Determine the (x, y) coordinate at the center of the cell enclosing the given text.  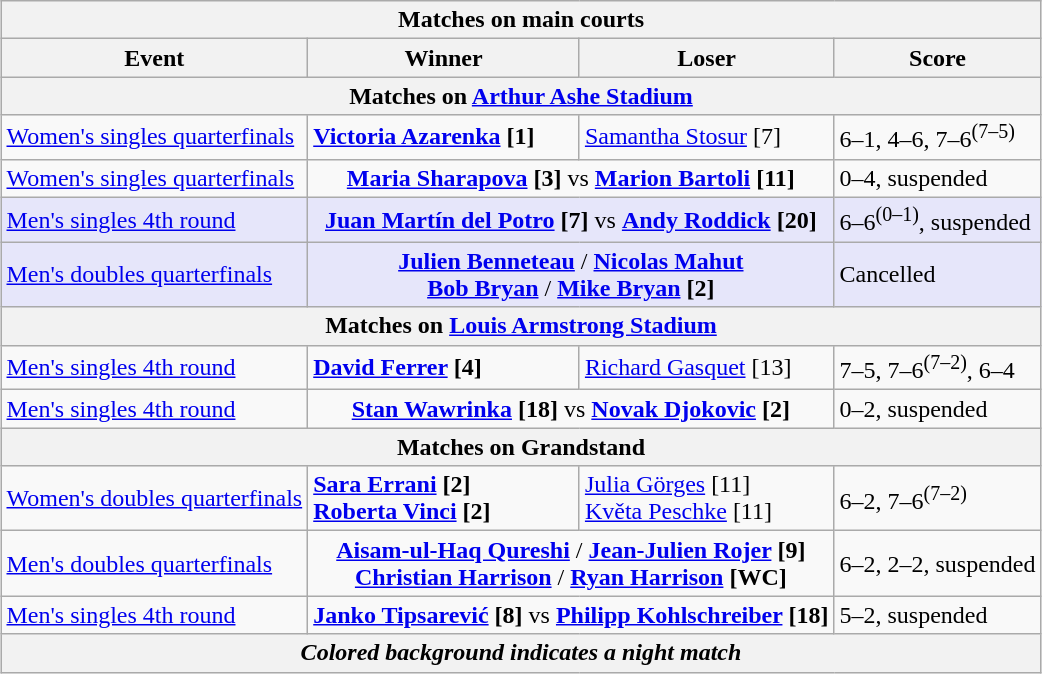
6–1, 4–6, 7–6(7–5) (938, 138)
Julien Benneteau / Nicolas Mahut Bob Bryan / Mike Bryan [2] (571, 274)
Score (938, 58)
Victoria Azarenka [1] (444, 138)
6–2, 7–6(7–2) (938, 498)
6–6(0–1), suspended (938, 220)
Colored background indicates a night match (521, 653)
6–2, 2–2, suspended (938, 564)
Event (154, 58)
Julia Görges [11] Květa Peschke [11] (706, 498)
Richard Gasquet [13] (706, 368)
Winner (444, 58)
Samantha Stosur [7] (706, 138)
Aisam-ul-Haq Qureshi / Jean-Julien Rojer [9] Christian Harrison / Ryan Harrison [WC] (571, 564)
Maria Sharapova [3] vs Marion Bartoli [11] (571, 178)
0–4, suspended (938, 178)
0–2, suspended (938, 409)
7–5, 7–6(7–2), 6–4 (938, 368)
Juan Martín del Potro [7] vs Andy Roddick [20] (571, 220)
Matches on main courts (521, 20)
Janko Tipsarević [8] vs Philipp Kohlschreiber [18] (571, 615)
Sara Errani [2] Roberta Vinci [2] (444, 498)
Cancelled (938, 274)
David Ferrer [4] (444, 368)
5–2, suspended (938, 615)
Women's doubles quarterfinals (154, 498)
Loser (706, 58)
Stan Wawrinka [18] vs Novak Djokovic [2] (571, 409)
Matches on Grandstand (521, 447)
Matches on Arthur Ashe Stadium (521, 96)
Matches on Louis Armstrong Stadium (521, 326)
